From the cell containing the given text, extract its center point as (x, y) coordinate. 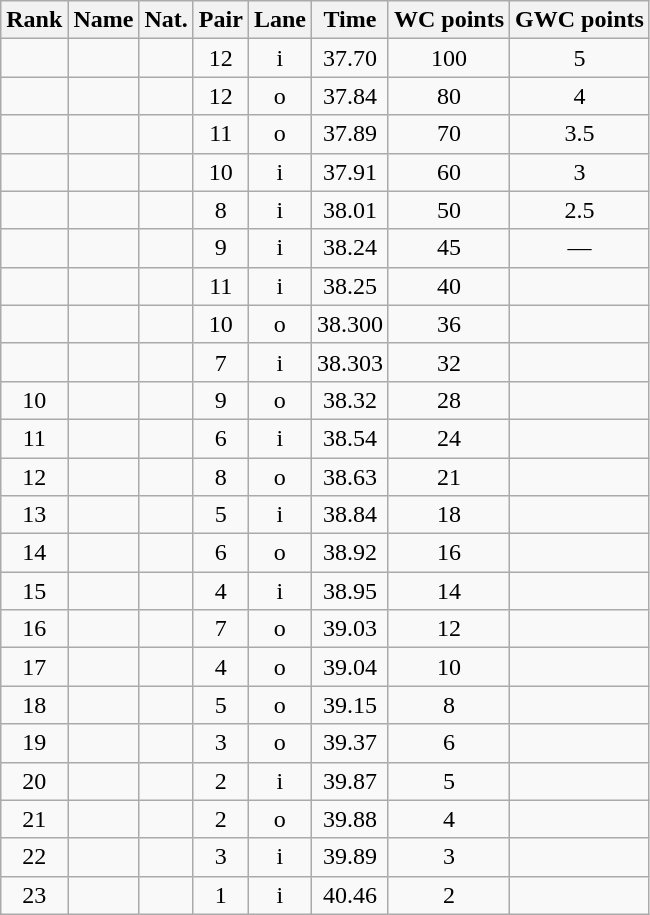
28 (448, 400)
Rank (34, 20)
39.37 (350, 743)
39.89 (350, 857)
37.84 (350, 96)
Time (350, 20)
22 (34, 857)
3.5 (580, 134)
39.04 (350, 667)
Name (104, 20)
20 (34, 781)
39.87 (350, 781)
38.24 (350, 248)
17 (34, 667)
38.54 (350, 438)
80 (448, 96)
Nat. (166, 20)
GWC points (580, 20)
13 (34, 515)
19 (34, 743)
39.15 (350, 705)
37.91 (350, 172)
38.300 (350, 324)
15 (34, 591)
2.5 (580, 210)
— (580, 248)
38.32 (350, 400)
WC points (448, 20)
38.95 (350, 591)
1 (220, 895)
38.303 (350, 362)
Lane (280, 20)
37.89 (350, 134)
70 (448, 134)
24 (448, 438)
50 (448, 210)
38.63 (350, 477)
23 (34, 895)
Pair (220, 20)
100 (448, 58)
38.92 (350, 553)
39.88 (350, 819)
37.70 (350, 58)
38.01 (350, 210)
40.46 (350, 895)
60 (448, 172)
45 (448, 248)
32 (448, 362)
39.03 (350, 629)
38.84 (350, 515)
38.25 (350, 286)
36 (448, 324)
40 (448, 286)
